Identify which cell holds the provided text, then report its (x, y) central coordinate. 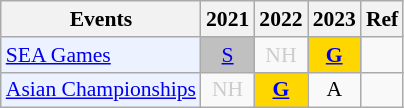
S (228, 55)
2023 (334, 19)
SEA Games (101, 55)
2021 (228, 19)
Events (101, 19)
Asian Championships (101, 90)
2022 (280, 19)
Ref (382, 19)
A (334, 90)
